Extract the [X, Y] coordinate from the center of the cell holding the provided text.  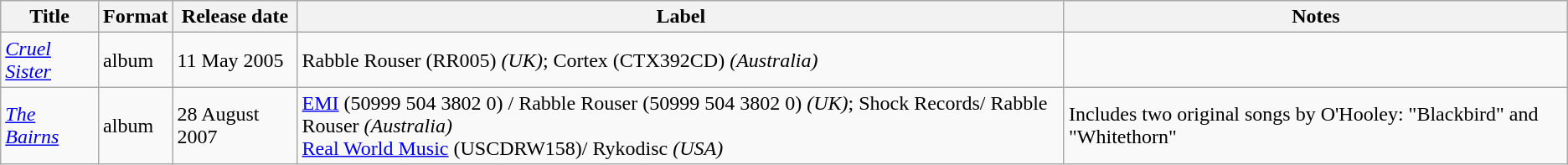
Label [680, 17]
Rabble Rouser (RR005) (UK); Cortex (CTX392CD) (Australia) [680, 60]
Release date [235, 17]
Title [50, 17]
11 May 2005 [235, 60]
Cruel Sister [50, 60]
EMI (50999 504 3802 0) / Rabble Rouser (50999 504 3802 0) (UK); Shock Records/ Rabble Rouser (Australia) Real World Music (USCDRW158)/ Rykodisc (USA) [680, 126]
The Bairns [50, 126]
Includes two original songs by O'Hooley: "Blackbird" and "Whitethorn" [1315, 126]
Notes [1315, 17]
28 August 2007 [235, 126]
Format [136, 17]
